Return the (x, y) coordinate for the center point of the cell that contains the specified text.  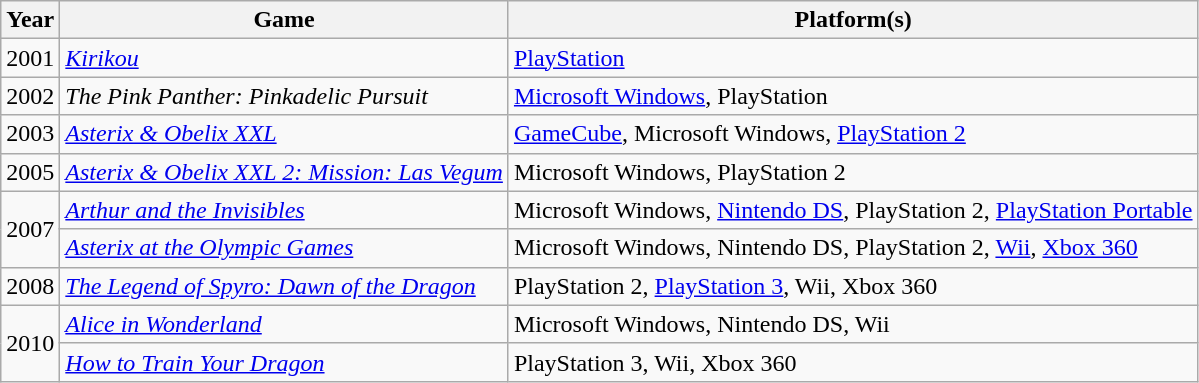
Microsoft Windows, Nintendo DS, PlayStation 2, PlayStation Portable (853, 210)
PlayStation 3, Wii, Xbox 360 (853, 362)
Microsoft Windows, PlayStation (853, 96)
Alice in Wonderland (284, 324)
Asterix & Obelix XXL (284, 134)
Arthur and the Invisibles (284, 210)
Microsoft Windows, PlayStation 2 (853, 172)
2007 (30, 229)
2008 (30, 286)
PlayStation 2, PlayStation 3, Wii, Xbox 360 (853, 286)
Year (30, 20)
Asterix & Obelix XXL 2: Mission: Las Vegum (284, 172)
Microsoft Windows, Nintendo DS, Wii (853, 324)
Platform(s) (853, 20)
The Legend of Spyro: Dawn of the Dragon (284, 286)
The Pink Panther: Pinkadelic Pursuit (284, 96)
How to Train Your Dragon (284, 362)
2002 (30, 96)
Kirikou (284, 58)
2001 (30, 58)
2005 (30, 172)
Asterix at the Olympic Games (284, 248)
Game (284, 20)
PlayStation (853, 58)
Microsoft Windows, Nintendo DS, PlayStation 2, Wii, Xbox 360 (853, 248)
2003 (30, 134)
GameCube, Microsoft Windows, PlayStation 2 (853, 134)
2010 (30, 343)
